Output the (x, y) coordinate of the center of the cell containing the given text.  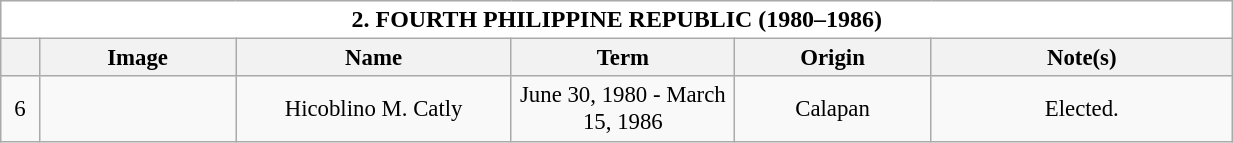
Term (622, 58)
Calapan (832, 110)
Image (138, 58)
June 30, 1980 - March 15, 1986 (622, 110)
6 (20, 110)
2. FOURTH PHILIPPINE REPUBLIC (1980–1986) (617, 20)
Origin (832, 58)
Elected. (1082, 110)
Note(s) (1082, 58)
Name (374, 58)
Hicoblino M. Catly (374, 110)
